Locate the cell with the specified text and output its (X, Y) center coordinate. 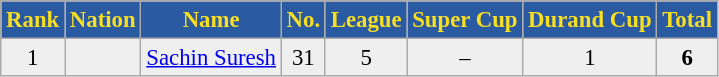
5 (366, 58)
No. (303, 20)
Super Cup (465, 20)
Nation (103, 20)
Name (211, 20)
– (465, 58)
Sachin Suresh (211, 58)
31 (303, 58)
Rank (33, 20)
6 (687, 58)
Durand Cup (590, 20)
League (366, 20)
Total (687, 20)
